Determine the [x, y] coordinate at the center of the cell enclosing the given text.  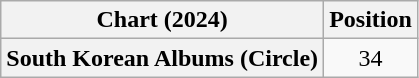
South Korean Albums (Circle) [162, 58]
34 [371, 58]
Chart (2024) [162, 20]
Position [371, 20]
